Search for the cell housing the specified text and yield its (X, Y) center coordinate. 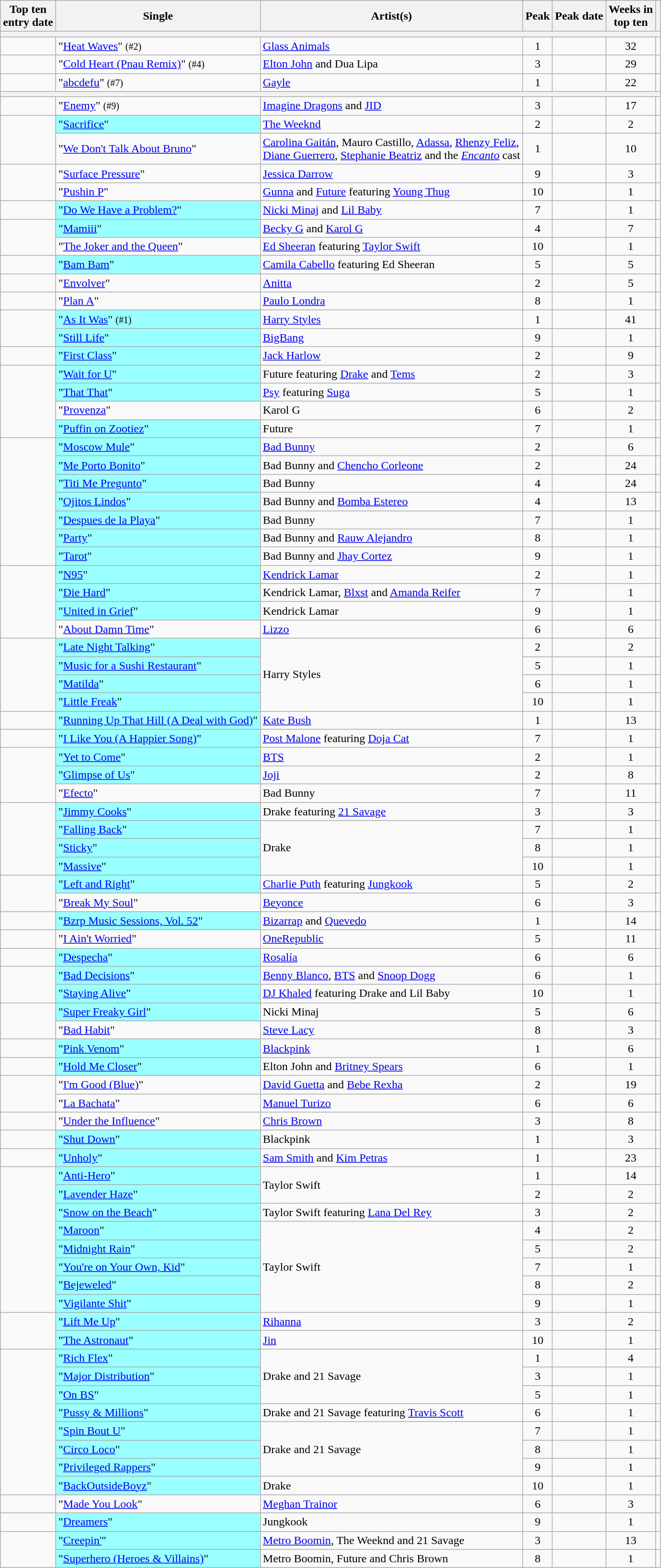
"Die Hard" (158, 593)
"Major Distribution" (158, 1376)
Top tenentry date (28, 16)
"Matilda" (158, 684)
"Falling Back" (158, 830)
"We Don't Talk About Bruno" (158, 148)
Jack Harlow (391, 356)
"Me Porto Bonito" (158, 465)
23 (631, 1158)
Joji (391, 775)
"abcdefu" (#7) (158, 82)
"Running Up That Hill (A Deal with God)" (158, 720)
"Tarot" (158, 556)
Manuel Turizo (391, 1103)
"You're on Your Own, Kid" (158, 1267)
Elton John and Britney Spears (391, 1066)
19 (631, 1084)
Glass Animals (391, 46)
BigBang (391, 338)
"Made You Look" (158, 1504)
"Snow on the Beach" (158, 1212)
"Massive" (158, 866)
"Under the Influence" (158, 1121)
"I'm Good (Blue)" (158, 1084)
Sam Smith and Kim Petras (391, 1158)
Future (391, 429)
Weeks intop ten (631, 16)
Paulo Londra (391, 301)
"The Joker and the Queen" (158, 247)
"Do We Have a Problem?" (158, 210)
"Still Life" (158, 338)
Drake featuring 21 Savage (391, 812)
"Maroon" (158, 1230)
"Dreamers" (158, 1522)
Jessica Darrow (391, 173)
"Creepin'" (158, 1540)
"Efecto" (158, 793)
Kate Bush (391, 720)
Anitta (391, 283)
"Pink Venom" (158, 1048)
Nicki Minaj and Lil Baby (391, 210)
"Bad Habit" (158, 1030)
"Midnight Rain" (158, 1249)
"Wait for U" (158, 374)
"Sticky" (158, 848)
"Hold Me Closer" (158, 1066)
Becky G and Karol G (391, 228)
Chris Brown (391, 1121)
"Bam Bam" (158, 265)
"Despues de la Playa" (158, 519)
Charlie Puth featuring Jungkook (391, 884)
Gunna and Future featuring Young Thug (391, 192)
Post Malone featuring Doja Cat (391, 738)
"Bejeweled" (158, 1285)
Artist(s) (391, 16)
Carolina Gaitán, Mauro Castillo, Adassa, Rhenzy Feliz, Diane Guerrero, Stephanie Beatriz and the Encanto cast (391, 148)
"Rich Flex" (158, 1358)
OneRepublic (391, 939)
Rihanna (391, 1321)
"About Damn Time" (158, 629)
Single (158, 16)
"Little Freak" (158, 702)
Elton John and Dua Lipa (391, 64)
Lizzo (391, 629)
"I Ain't Worried" (158, 939)
"The Astronaut" (158, 1340)
Benny Blanco, BTS and Snoop Dogg (391, 975)
"Jimmy Cooks" (158, 812)
"Privileged Rappers" (158, 1467)
Jin (391, 1340)
"Shut Down" (158, 1139)
32 (631, 46)
41 (631, 319)
"Surface Pressure" (158, 173)
Meghan Trainor (391, 1504)
Bad Bunny and Chencho Corleone (391, 465)
"Envolver" (158, 283)
"Sacrifice" (158, 124)
"Lift Me Up" (158, 1321)
"Yet to Come" (158, 756)
Ed Sheeran featuring Taylor Swift (391, 247)
"Provenza" (158, 410)
"Ojitos Lindos" (158, 501)
"Mamiii" (158, 228)
Bizarrap and Quevedo (391, 921)
Nicki Minaj (391, 1012)
"That That" (158, 392)
"Music for a Sushi Restaurant" (158, 666)
Steve Lacy (391, 1030)
Bad Bunny and Bomba Estereo (391, 501)
"Cold Heart (Pnau Remix)" (#4) (158, 64)
Jungkook (391, 1522)
Psy featuring Suga (391, 392)
"BackOutsideBoyz" (158, 1486)
"Glimpse of Us" (158, 775)
"Unholy" (158, 1158)
"As It Was" (#1) (158, 319)
BTS (391, 756)
DJ Khaled featuring Drake and Lil Baby (391, 993)
"Staying Alive" (158, 993)
Future featuring Drake and Tems (391, 374)
Rosalía (391, 957)
Bad Bunny and Rauw Alejandro (391, 538)
"On BS" (158, 1395)
"Vigilante Shit" (158, 1303)
"Enemy" (#9) (158, 106)
"Bzrp Music Sessions, Vol. 52" (158, 921)
Metro Boomin, Future and Chris Brown (391, 1558)
David Guetta and Bebe Rexha (391, 1084)
"N95" (158, 575)
Beyonce (391, 902)
Metro Boomin, The Weeknd and 21 Savage (391, 1540)
"Puffin on Zootiez" (158, 429)
Karol G (391, 410)
17 (631, 106)
"Pussy & Millions" (158, 1413)
22 (631, 82)
"Spin Bout U" (158, 1431)
"Lavender Haze" (158, 1194)
Peak date (579, 16)
"Plan A" (158, 301)
"Titi Me Pregunto" (158, 483)
"Bad Decisions" (158, 975)
"Late Night Talking" (158, 647)
"Pushin P" (158, 192)
"Left and Right" (158, 884)
"Despecha" (158, 957)
Taylor Swift featuring Lana Del Rey (391, 1212)
Drake and 21 Savage featuring Travis Scott (391, 1413)
"I Like You (A Happier Song)" (158, 738)
"Circo Loco" (158, 1449)
29 (631, 64)
"Superhero (Heroes & Villains)" (158, 1558)
Imagine Dragons and JID (391, 106)
Gayle (391, 82)
"Moscow Mule" (158, 447)
Kendrick Lamar, Blxst and Amanda Reifer (391, 593)
The Weeknd (391, 124)
"First Class" (158, 356)
"Anti-Hero" (158, 1176)
"Break My Soul" (158, 902)
"Party" (158, 538)
Camila Cabello featuring Ed Sheeran (391, 265)
"United in Grief" (158, 611)
Bad Bunny and Jhay Cortez (391, 556)
"Super Freaky Girl" (158, 1012)
"La Bachata" (158, 1103)
Peak (538, 16)
"Heat Waves" (#2) (158, 46)
